Detect which cell encompasses the target text, then output its [x, y] center coordinate. 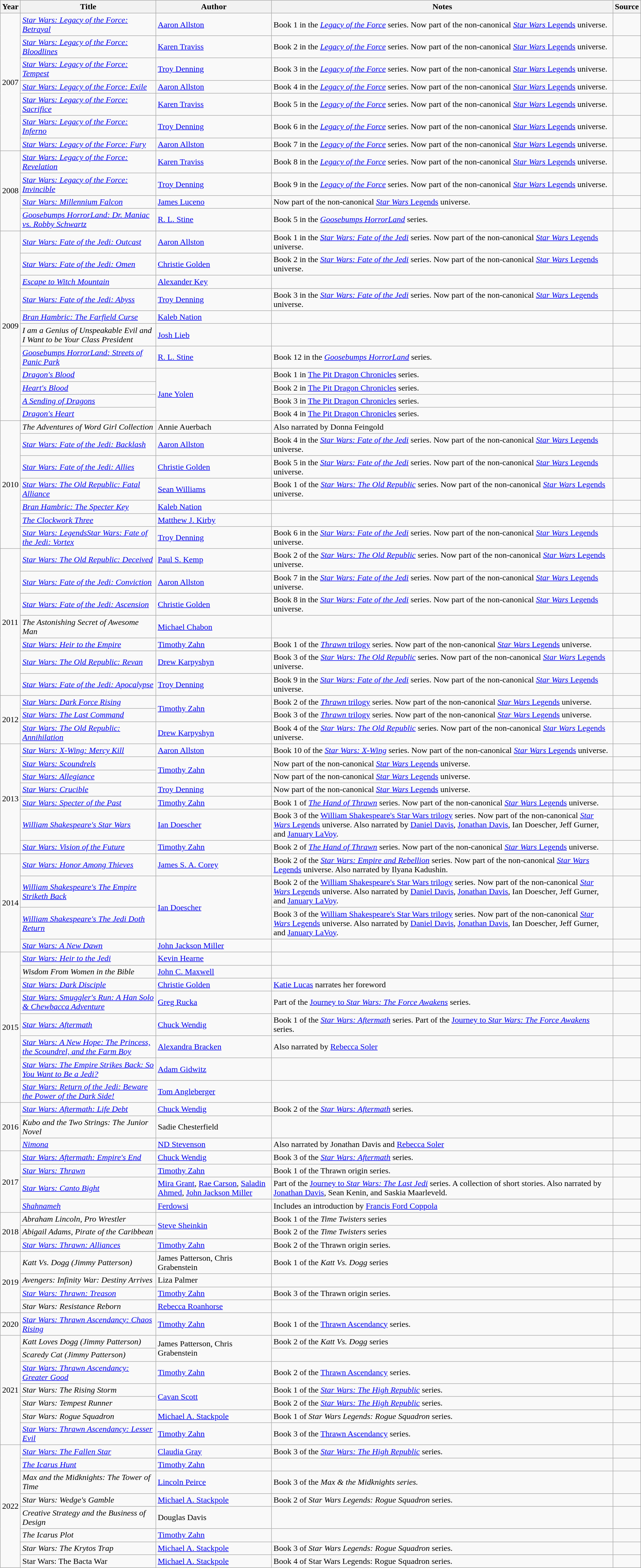
Abraham Lincoln, Pro Wrestler [88, 1219]
Star Wars: The Old Republic: Revan [88, 662]
Star Wars: Legacy of the Force: Tempest [88, 69]
Michael Chabon [214, 627]
Matthew J. Kirby [214, 520]
Bran Hambric: The Specter Key [88, 507]
Star Wars: Legacy of the Force: Sacrifice [88, 104]
Star Wars: Fate of the Jedi: Apocalypse [88, 684]
Star Wars: The Old Republic: Annihilation [88, 732]
Book 3 of the Thrawn trilogy series. Now part of the non-canonical Star Wars Legends universe. [442, 715]
Dragon's Blood [88, 375]
Star Wars: Vision of the Future [88, 847]
Scaredy Cat (Jimmy Patterson) [88, 1355]
Star Wars: Legacy of the Force: Betrayal [88, 25]
Book 6 in the Legacy of the Force series. Now part of the non-canonical Star Wars Legends universe. [442, 127]
John Jackson Miller [214, 946]
Star Wars: Heir to the Jedi [88, 959]
2021 [10, 1390]
I am a Genius of Unspeakable Evil and I Want to be Your Class President [88, 335]
Book 2 of the Thrawn Ascendancy series. [442, 1372]
Josh Lieb [214, 335]
Also narrated by Donna Feingold [442, 427]
Book 3 in the Legacy of the Force series. Now part of the non-canonical Star Wars Legends universe. [442, 69]
2016 [10, 1126]
Star Wars: Thrawn Ascendancy: Greater Good [88, 1372]
Star Wars: Allegiance [88, 776]
Book 2 of the Thrawn trilogy series. Now part of the non-canonical Star Wars Legends universe. [442, 702]
Book 2 of the Star Wars: Empire and Rebellion series. Now part of the non-canonical Star Wars Legends universe. Also narrated by Ilyana Kadushin. [442, 865]
Lincoln Peirce [214, 1482]
Star Wars: Fate of the Jedi: Ascension [88, 604]
Star Wars: Tempest Runner [88, 1403]
Book 9 in the Star Wars: Fate of the Jedi series. Now part of the non-canonical Star Wars Legends universe. [442, 684]
James S. A. Corey [214, 865]
Book 1 of the Thrawn Ascendancy series. [442, 1324]
Book 1 of Star Wars Legends: Rogue Squadron series. [442, 1416]
2012 [10, 719]
Star Wars: Crucible [88, 789]
Star Wars: X-Wing: Mercy Kill [88, 750]
Cavan Scott [214, 1397]
Avengers: Infinity War: Destiny Arrives [88, 1280]
Star Wars: Return of the Jedi: Beware the Power of the Dark Side! [88, 1091]
2008 [10, 190]
Star Wars: Smuggler's Run: A Han Solo & Chewbacca Adventure [88, 1002]
Book 2 of the Thrawn origin series. [442, 1245]
Star Wars: A New Hope: The Princess, the Scoundrel, and the Farm Boy [88, 1047]
Alexandra Bracken [214, 1047]
Kubo and the Two Strings: The Junior Novel [88, 1126]
Book 4 in The Pit Dragon Chronicles series. [442, 414]
Star Wars: Fate of the Jedi: Outcast [88, 242]
Book 2 of the Star Wars: The High Republic series. [442, 1403]
Star Wars: Millennium Falcon [88, 202]
ND Stevenson [214, 1145]
Katie Lucas narrates her foreword [442, 985]
The Icarus Plot [88, 1535]
Sadie Chesterfield [214, 1126]
Star Wars: Aftermath: Life Debt [88, 1109]
Star Wars: Legacy of the Force: Revelation [88, 162]
Star Wars: Thrawn: Treason [88, 1293]
Book 3 in The Pit Dragon Chronicles series. [442, 401]
Star Wars: Thrawn Ascendancy: Chaos Rising [88, 1324]
The Icarus Hunt [88, 1465]
Liza Palmer [214, 1280]
Book 3 of the Thrawn origin series. [442, 1293]
Star Wars: The Last Command [88, 715]
Book 6 in the Star Wars: Fate of the Jedi series. Now part of the non-canonical Star Wars Legends universe. [442, 538]
Star Wars: The Old Republic: Deceived [88, 560]
Star Wars: Legacy of the Force: Invincible [88, 184]
Book 2 of The Hand of Thrawn series. Now part of the non-canonical Star Wars Legends universe. [442, 847]
Part of the Journey to Star Wars: The Force Awakens series. [442, 1002]
Star Wars: Thrawn [88, 1171]
Book 4 in the Legacy of the Force series. Now part of the non-canonical Star Wars Legends universe. [442, 87]
2007 [10, 82]
Goosebumps HorrorLand: Streets of Panic Park [88, 357]
Book 1 of the Katt Vs. Dogg series [442, 1263]
Book 5 in the Legacy of the Force series. Now part of the non-canonical Star Wars Legends universe. [442, 104]
2014 [10, 903]
Star Wars: Thrawn Ascendancy: Lesser Evil [88, 1434]
Star Wars: Legacy of the Force: Inferno [88, 127]
Star Wars: Rogue Squadron [88, 1416]
Star Wars: The Krytos Trap [88, 1548]
Creative Strategy and the Business of Design [88, 1518]
William Shakespeare's The Empire Striketh Back [88, 892]
Title [88, 7]
Book 9 in the Legacy of the Force series. Now part of the non-canonical Star Wars Legends universe. [442, 184]
Katt Vs. Dogg (Jimmy Patterson) [88, 1263]
Star Wars: Wedge's Gamble [88, 1500]
Star Wars: Dark Force Rising [88, 702]
Book 8 in the Star Wars: Fate of the Jedi series. Now part of the non-canonical Star Wars Legends universe. [442, 604]
Star Wars: Fate of the Jedi: Abyss [88, 299]
2015 [10, 1027]
Steve Sheinkin [214, 1225]
Rebecca Roanhorse [214, 1306]
Book 2 in the Legacy of the Force series. Now part of the non-canonical Star Wars Legends universe. [442, 47]
William Shakespeare's The Jedi Doth Return [88, 923]
Book 4 of the Star Wars: The Old Republic series. Now part of the non-canonical Star Wars Legends universe. [442, 732]
Book 2 of the Star Wars: The Old Republic series. Now part of the non-canonical Star Wars Legends universe. [442, 560]
Book 4 of Star Wars Legends: Rogue Squadron series. [442, 1561]
Star Wars: Heir to the Empire [88, 644]
Book 2 in The Pit Dragon Chronicles series. [442, 388]
The Astonishing Secret of Awesome Man [88, 627]
Star Wars: The Rising Storm [88, 1390]
Year [10, 7]
Book 7 in the Legacy of the Force series. Now part of the non-canonical Star Wars Legends universe. [442, 144]
Wisdom From Women in the Bible [88, 972]
Book 3 of the Star Wars: Aftermath series. [442, 1158]
A Sending of Dragons [88, 401]
Book 5 in the Star Wars: Fate of the Jedi series. Now part of the non-canonical Star Wars Legends universe. [442, 467]
Book 2 of the Katt Vs. Dogg series [442, 1342]
Book 3 of Star Wars Legends: Rogue Squadron series. [442, 1548]
Star Wars: Scoundrels [88, 763]
Book 1 of the Thrawn trilogy series. Now part of the non-canonical Star Wars Legends universe. [442, 644]
Book 3 of the Star Wars: The Old Republic series. Now part of the non-canonical Star Wars Legends universe. [442, 662]
Kevin Hearne [214, 959]
Book 5 in the Goosebumps HorrorLand series. [442, 219]
Author [214, 7]
Mira Grant, Rae Carson, Saladin Ahmed, John Jackson Miller [214, 1188]
Includes an introduction by Francis Ford Coppola [442, 1206]
Star Wars: Fate of the Jedi: Allies [88, 467]
2022 [10, 1506]
Book 1 of the Star Wars: The High Republic series. [442, 1390]
Star Wars: Legacy of the Force: Bloodlines [88, 47]
Star Wars: The Old Republic: Fatal Alliance [88, 489]
Star Wars: Fate of the Jedi: Omen [88, 264]
Book 1 of the Time Twisters series [442, 1219]
Star Wars: A New Dawn [88, 946]
Annie Auerbach [214, 427]
Book 1 of The Hand of Thrawn series. Now part of the non-canonical Star Wars Legends universe. [442, 803]
Star Wars: LegendsStar Wars: Fate of the Jedi: Vortex [88, 538]
Sean Williams [214, 489]
Star Wars: Legacy of the Force: Exile [88, 87]
Notes [442, 7]
Book 7 in the Star Wars: Fate of the Jedi series. Now part of the non-canonical Star Wars Legends universe. [442, 582]
Book 3 in the Star Wars: Fate of the Jedi series. Now part of the non-canonical Star Wars Legends universe. [442, 299]
The Adventures of Word Girl Collection [88, 427]
Tom Angleberger [214, 1091]
Katt Loves Dogg (Jimmy Patterson) [88, 1342]
Douglas Davis [214, 1518]
Star Wars: Fate of the Jedi: Backlash [88, 445]
Book 2 of the Time Twisters series [442, 1232]
Jane Yolen [214, 394]
Book 3 of the Thrawn Ascendancy series. [442, 1434]
2020 [10, 1324]
Max and the Midknights: The Tower of Time [88, 1482]
Star Wars: Honor Among Thieves [88, 865]
Star Wars: The Empire Strikes Back: So You Want to Be a Jedi? [88, 1069]
James Luceno [214, 202]
2019 [10, 1282]
Star Wars: Aftermath: Empire's End [88, 1158]
Book 1 in the Legacy of the Force series. Now part of the non-canonical Star Wars Legends universe. [442, 25]
Book 8 in the Legacy of the Force series. Now part of the non-canonical Star Wars Legends universe. [442, 162]
Abigail Adams, Pirate of the Caribbean [88, 1232]
Star Wars: Resistance Reborn [88, 1306]
2017 [10, 1182]
William Shakespeare's Star Wars [88, 825]
Star Wars: The Fallen Star [88, 1452]
Claudia Gray [214, 1452]
Star Wars: Aftermath [88, 1024]
Book 12 in the Goosebumps HorrorLand series. [442, 357]
Dragon's Heart [88, 414]
Star Wars: Canto Bight [88, 1188]
John C. Maxwell [214, 972]
2013 [10, 799]
Escape to Witch Mountain [88, 282]
Book 2 in the Star Wars: Fate of the Jedi series. Now part of the non-canonical Star Wars Legends universe. [442, 264]
Ferdowsi [214, 1206]
Nimona [88, 1145]
Paul S. Kemp [214, 560]
Bran Hambric: The Farfield Curse [88, 317]
Source [627, 7]
Book 1 of the Thrawn origin series. [442, 1171]
Book 2 of the Star Wars: Aftermath series. [442, 1109]
Book 1 in The Pit Dragon Chronicles series. [442, 375]
Also narrated by Rebecca Soler [442, 1047]
Shahnameh [88, 1206]
Alexander Key [214, 282]
2011 [10, 622]
2010 [10, 484]
Star Wars: Legacy of the Force: Fury [88, 144]
Goosebumps HorrorLand: Dr. Maniac vs. Robby Schwartz [88, 219]
2009 [10, 326]
Book 2 of Star Wars Legends: Rogue Squadron series. [442, 1500]
Book 3 of the Star Wars: The High Republic series. [442, 1452]
Book 10 of the Star Wars: X-Wing series. Now part of the non-canonical Star Wars Legends universe. [442, 750]
Star Wars: Specter of the Past [88, 803]
Book 4 in the Star Wars: Fate of the Jedi series. Now part of the non-canonical Star Wars Legends universe. [442, 445]
Book 1 of the Star Wars: The Old Republic series. Now part of the non-canonical Star Wars Legends universe. [442, 489]
Book 1 in the Star Wars: Fate of the Jedi series. Now part of the non-canonical Star Wars Legends universe. [442, 242]
Adam Gidwitz [214, 1069]
Star Wars: The Bacta War [88, 1561]
Book 3 of the Max & the Midknights series. [442, 1482]
Also narrated by Jonathan Davis and Rebecca Soler [442, 1145]
Heart's Blood [88, 388]
The Clockwork Three [88, 520]
2018 [10, 1232]
Greg Rucka [214, 1002]
Star Wars: Dark Disciple [88, 985]
Star Wars: Thrawn: Alliances [88, 1245]
Star Wars: Fate of the Jedi: Conviction [88, 582]
Book 1 of the Star Wars: Aftermath series. Part of the Journey to Star Wars: The Force Awakens series. [442, 1024]
